Capture the cell that displays the provided text and extract its [x, y] central coordinate. 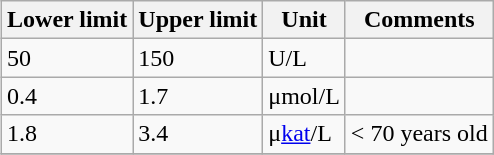
U/L [304, 58]
1.7 [198, 96]
Upper limit [198, 20]
3.4 [198, 134]
150 [198, 58]
Comments [419, 20]
Unit [304, 20]
50 [68, 58]
1.8 [68, 134]
0.4 [68, 96]
< 70 years old [419, 134]
μmol/L [304, 96]
Lower limit [68, 20]
μkat/L [304, 134]
